Extract the [X, Y] coordinate from the center of the cell holding the provided text.  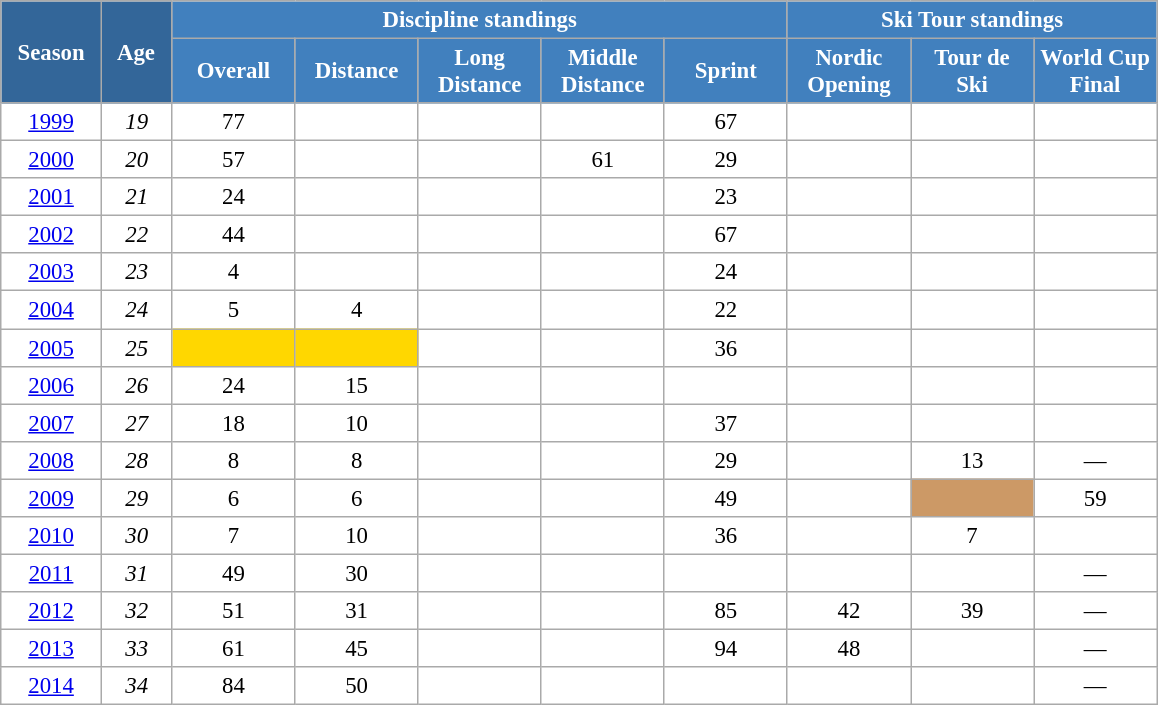
2012 [52, 611]
2009 [52, 498]
Overall [234, 72]
Season [52, 52]
20 [136, 160]
28 [136, 460]
Long Distance [480, 72]
15 [356, 385]
25 [136, 348]
2003 [52, 273]
85 [726, 611]
2008 [52, 460]
Sprint [726, 72]
2006 [52, 385]
59 [1096, 498]
45 [356, 648]
57 [234, 160]
19 [136, 122]
Age [136, 52]
21 [136, 197]
2004 [52, 310]
2013 [52, 648]
26 [136, 385]
48 [848, 648]
2002 [52, 235]
World CupFinal [1096, 72]
2000 [52, 160]
1999 [52, 122]
39 [972, 611]
34 [136, 686]
2011 [52, 573]
84 [234, 686]
Discipline standings [480, 20]
Distance [356, 72]
42 [848, 611]
Ski Tour standings [972, 20]
51 [234, 611]
2014 [52, 686]
2001 [52, 197]
44 [234, 235]
2005 [52, 348]
50 [356, 686]
32 [136, 611]
33 [136, 648]
Tour deSki [972, 72]
2010 [52, 536]
13 [972, 460]
2007 [52, 423]
94 [726, 648]
27 [136, 423]
NordicOpening [848, 72]
Middle Distance [602, 72]
77 [234, 122]
5 [234, 310]
37 [726, 423]
18 [234, 423]
